For the text-containing cell, return its midpoint in (x, y) coordinate format. 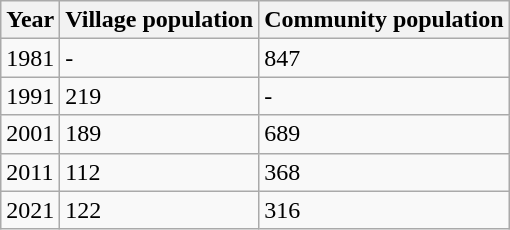
2001 (30, 134)
Community population (384, 20)
Village population (160, 20)
316 (384, 210)
2021 (30, 210)
2011 (30, 172)
122 (160, 210)
368 (384, 172)
189 (160, 134)
847 (384, 58)
689 (384, 134)
112 (160, 172)
219 (160, 96)
1991 (30, 96)
Year (30, 20)
1981 (30, 58)
